For the text-containing cell, return its midpoint in (x, y) coordinate format. 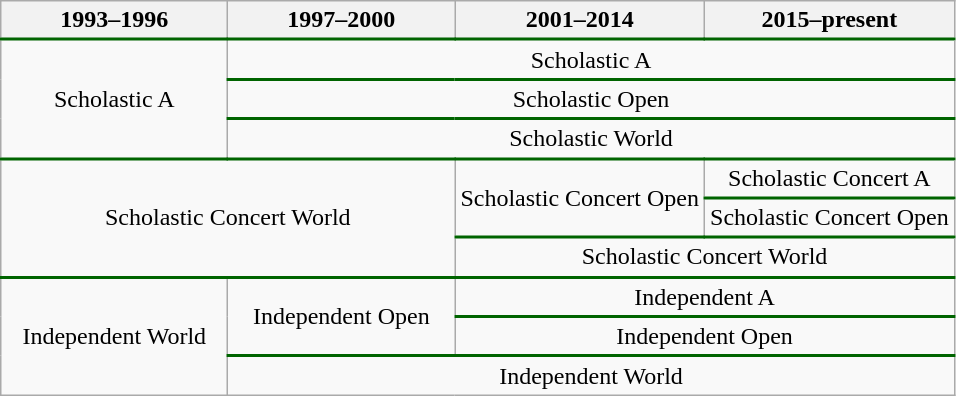
Scholastic Open (591, 99)
Scholastic Concert A (830, 178)
2015–present (830, 20)
2001–2014 (580, 20)
Independent A (704, 297)
Scholastic World (591, 139)
1993–1996 (114, 20)
1997–2000 (342, 20)
